Scan for the cell matching the given text and deliver its (X, Y) coordinate at center. 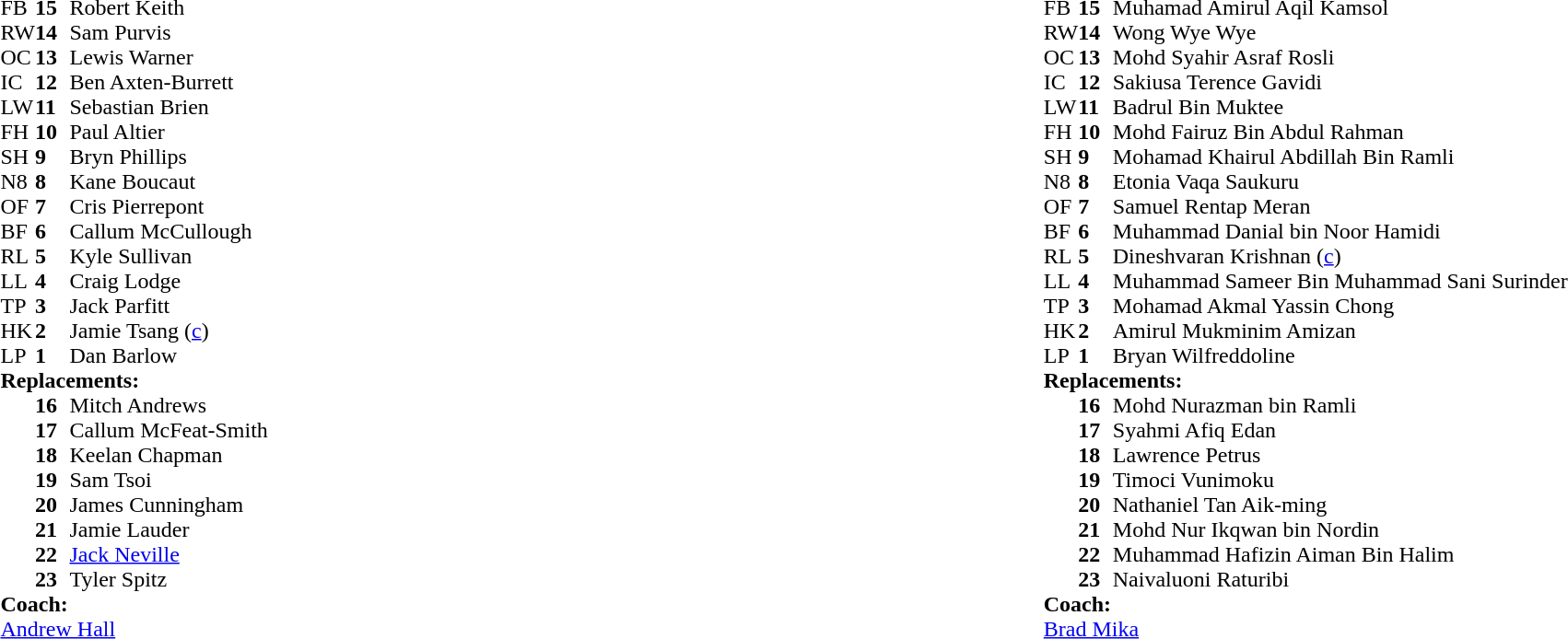
Cris Pierrepont (170, 206)
Jack Neville (170, 554)
Sam Tsoi (170, 481)
Mohd Syahir Asraf Rosli (1340, 57)
Jamie Tsang (c) (170, 331)
Sam Purvis (170, 33)
Paul Altier (170, 133)
Sakiusa Terence Gavidi (1340, 83)
Badrul Bin Muktee (1340, 107)
Mohd Nurazman bin Ramli (1340, 405)
Mohamad Akmal Yassin Chong (1340, 306)
Lewis Warner (170, 57)
Wong Wye Wye (1340, 33)
Samuel Rentap Meran (1340, 206)
Sebastian Brien (170, 107)
Mohd Nur Ikqwan bin Nordin (1340, 530)
Etonia Vaqa Saukuru (1340, 182)
Callum McCullough (170, 232)
Callum McFeat-Smith (170, 431)
Bryn Phillips (170, 157)
Kyle Sullivan (170, 256)
Bryan Wilfreddoline (1340, 355)
Mitch Andrews (170, 405)
Jamie Lauder (170, 530)
Muhammad Sameer Bin Muhammad Sani Surinder (1340, 282)
Muhammad Danial bin Noor Hamidi (1340, 232)
Mohamad Khairul Abdillah Bin Ramli (1340, 157)
Tyler Spitz (170, 580)
Lawrence Petrus (1340, 455)
Ben Axten-Burrett (170, 83)
James Cunningham (170, 505)
Syahmi Afiq Edan (1340, 431)
Muhammad Hafizin Aiman Bin Halim (1340, 554)
Dan Barlow (170, 355)
Naivaluoni Raturibi (1340, 580)
Kane Boucaut (170, 182)
Keelan Chapman (170, 455)
Mohd Fairuz Bin Abdul Rahman (1340, 133)
Nathaniel Tan Aik-ming (1340, 505)
Craig Lodge (170, 282)
Jack Parfitt (170, 306)
Amirul Mukminim Amizan (1340, 331)
Dineshvaran Krishnan (c) (1340, 256)
Timoci Vunimoku (1340, 481)
